Return [X, Y] of the center of cell containing provided text 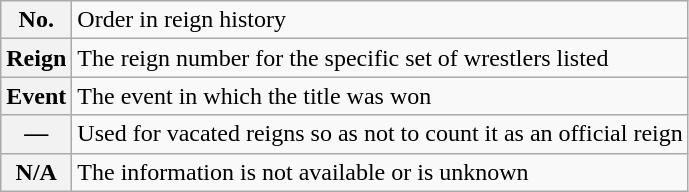
No. [36, 20]
— [36, 134]
The reign number for the specific set of wrestlers listed [380, 58]
Reign [36, 58]
N/A [36, 172]
Order in reign history [380, 20]
Used for vacated reigns so as not to count it as an official reign [380, 134]
Event [36, 96]
The information is not available or is unknown [380, 172]
The event in which the title was won [380, 96]
